Return [X, Y] of the center of cell containing provided text 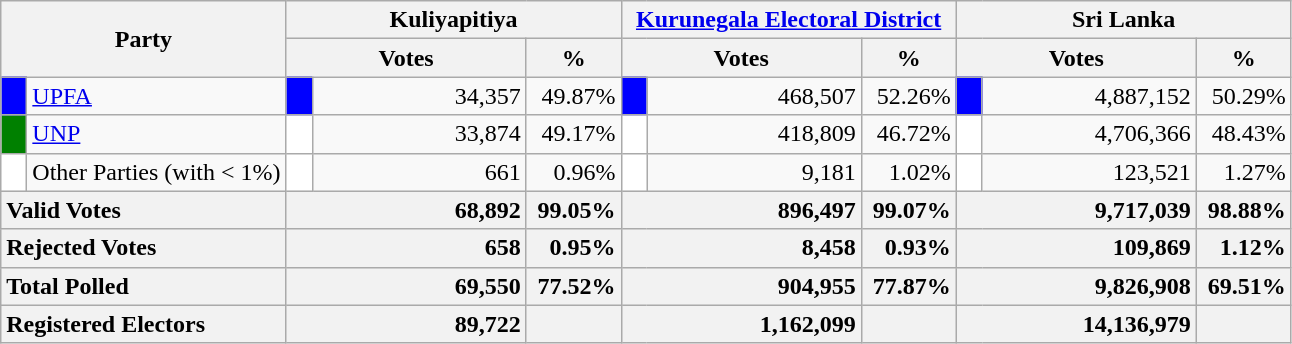
Valid Votes [144, 210]
658 [406, 248]
48.43% [1244, 134]
34,357 [419, 96]
77.52% [574, 286]
661 [419, 172]
99.07% [908, 210]
9,826,908 [1076, 286]
9,717,039 [1076, 210]
123,521 [1089, 172]
Kurunegala Electoral District [788, 20]
9,181 [754, 172]
109,869 [1076, 248]
418,809 [754, 134]
77.87% [908, 286]
69,550 [406, 286]
468,507 [754, 96]
Party [144, 39]
Kuliyapitiya [454, 20]
Registered Electors [144, 324]
1.27% [1244, 172]
68,892 [406, 210]
8,458 [741, 248]
896,497 [741, 210]
0.93% [908, 248]
1.12% [1244, 248]
0.95% [574, 248]
49.87% [574, 96]
1,162,099 [741, 324]
4,706,366 [1089, 134]
Other Parties (with < 1%) [156, 172]
33,874 [419, 134]
69.51% [1244, 286]
89,722 [406, 324]
99.05% [574, 210]
50.29% [1244, 96]
49.17% [574, 134]
0.96% [574, 172]
Rejected Votes [144, 248]
4,887,152 [1089, 96]
904,955 [741, 286]
Sri Lanka [1124, 20]
52.26% [908, 96]
46.72% [908, 134]
1.02% [908, 172]
UNP [156, 134]
14,136,979 [1076, 324]
UPFA [156, 96]
Total Polled [144, 286]
98.88% [1244, 210]
